Return [X, Y] of the center of cell containing provided text 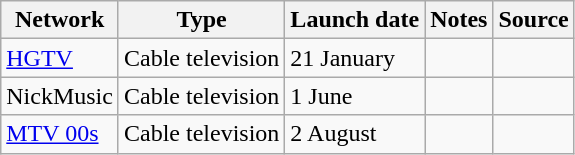
Network [60, 20]
HGTV [60, 58]
1 June [355, 96]
NickMusic [60, 96]
21 January [355, 58]
2 August [355, 134]
MTV 00s [60, 134]
Launch date [355, 20]
Notes [459, 20]
Source [534, 20]
Type [201, 20]
